Extract the (X, Y) coordinate from the center of the cell holding the provided text.  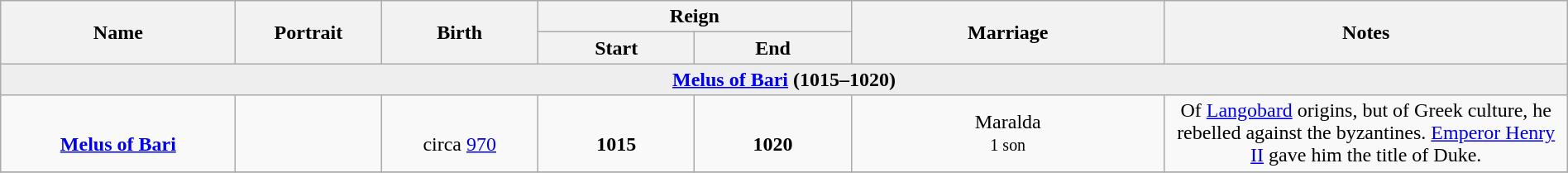
Birth (460, 32)
1015 (615, 133)
Of Langobard origins, but of Greek culture, he rebelled against the byzantines. Emperor Henry II gave him the title of Duke. (1366, 133)
Marriage (1007, 32)
Name (118, 32)
1020 (772, 133)
Notes (1366, 32)
Reign (695, 17)
Maralda1 son (1007, 133)
End (772, 48)
Start (615, 48)
circa 970 (460, 133)
Melus of Bari (118, 133)
Melus of Bari (1015–1020) (784, 79)
Portrait (308, 32)
